Search for the cell housing the specified text and yield its (x, y) center coordinate. 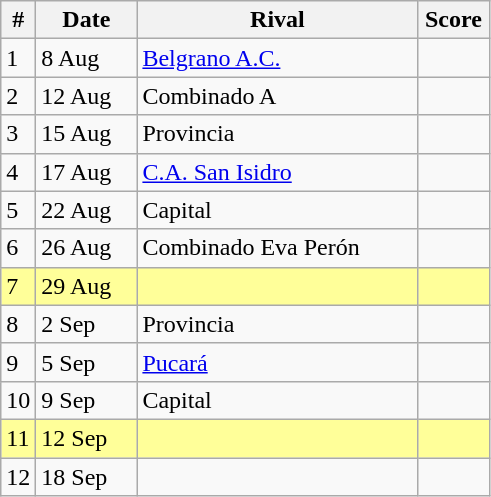
17 Aug (86, 172)
26 Aug (86, 248)
Date (86, 20)
9 Sep (86, 400)
11 (18, 438)
C.A. San Isidro (278, 172)
7 (18, 286)
Belgrano A.C. (278, 58)
22 Aug (86, 210)
5 (18, 210)
3 (18, 134)
# (18, 20)
Rival (278, 20)
2 Sep (86, 324)
9 (18, 362)
Score (454, 20)
8 Aug (86, 58)
15 Aug (86, 134)
12 (18, 477)
12 Sep (86, 438)
Combinado Eva Perón (278, 248)
Combinado A (278, 96)
1 (18, 58)
4 (18, 172)
18 Sep (86, 477)
12 Aug (86, 96)
2 (18, 96)
10 (18, 400)
5 Sep (86, 362)
8 (18, 324)
Pucará (278, 362)
6 (18, 248)
29 Aug (86, 286)
